Capture the cell that displays the provided text and extract its [x, y] central coordinate. 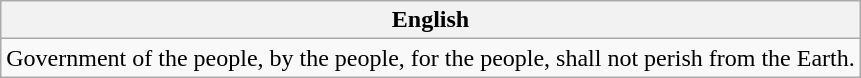
English [430, 20]
Government of the people, by the people, for the people, shall not perish from the Earth. [430, 58]
